Capture the cell that displays the provided text and extract its (X, Y) central coordinate. 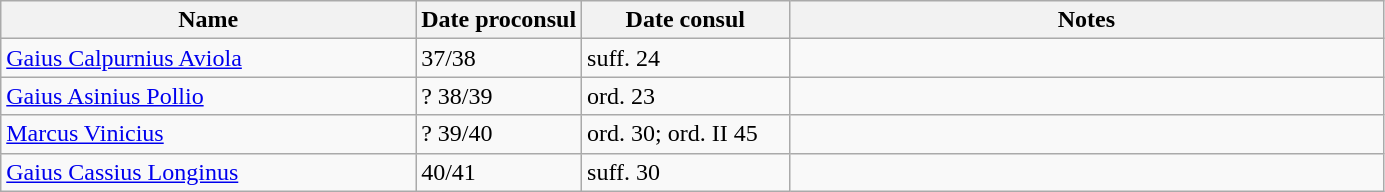
Gaius Cassius Longinus (208, 172)
ord. 23 (686, 96)
ord. 30; ord. II 45 (686, 134)
Date consul (686, 20)
suff. 30 (686, 172)
40/41 (499, 172)
37/38 (499, 58)
Date proconsul (499, 20)
Name (208, 20)
Marcus Vinicius (208, 134)
? 38/39 (499, 96)
Gaius Calpurnius Aviola (208, 58)
Gaius Asinius Pollio (208, 96)
suff. 24 (686, 58)
Notes (1086, 20)
? 39/40 (499, 134)
